Search for the cell housing the specified text and yield its (X, Y) center coordinate. 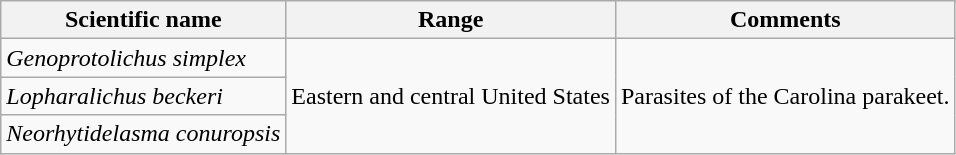
Genoprotolichus simplex (144, 58)
Range (451, 20)
Scientific name (144, 20)
Comments (785, 20)
Neorhytidelasma conuropsis (144, 134)
Parasites of the Carolina parakeet. (785, 96)
Lopharalichus beckeri (144, 96)
Eastern and central United States (451, 96)
